Search for the cell housing the specified text and yield its [X, Y] center coordinate. 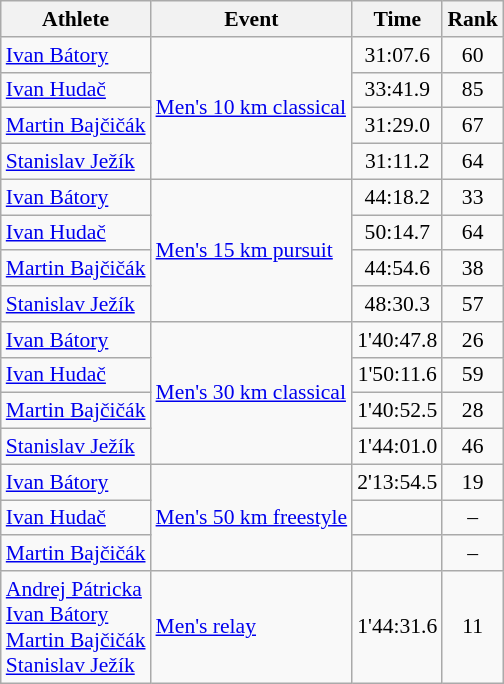
31:11.2 [397, 162]
Rank [472, 19]
Men's 50 km freestyle [252, 518]
Andrej PátrickaIvan BátoryMartin BajčičákStanislav Ježík [76, 627]
Men's 30 km classical [252, 393]
50:14.7 [397, 233]
44:18.2 [397, 197]
1'40:52.5 [397, 411]
1'40:47.8 [397, 340]
31:07.6 [397, 55]
85 [472, 90]
11 [472, 627]
19 [472, 482]
44:54.6 [397, 269]
67 [472, 126]
33:41.9 [397, 90]
2'13:54.5 [397, 482]
Athlete [76, 19]
57 [472, 304]
28 [472, 411]
Event [252, 19]
Men's 10 km classical [252, 108]
1'44:01.0 [397, 447]
48:30.3 [397, 304]
59 [472, 375]
46 [472, 447]
33 [472, 197]
1'50:11.6 [397, 375]
31:29.0 [397, 126]
Men's 15 km pursuit [252, 250]
Time [397, 19]
Men's relay [252, 627]
38 [472, 269]
26 [472, 340]
1'44:31.6 [397, 627]
60 [472, 55]
